Return (X, Y) of the center of cell containing provided text 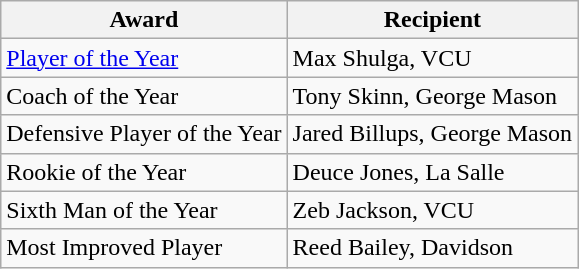
Award (144, 20)
Jared Billups, George Mason (432, 134)
Rookie of the Year (144, 172)
Sixth Man of the Year (144, 210)
Zeb Jackson, VCU (432, 210)
Coach of the Year (144, 96)
Player of the Year (144, 58)
Reed Bailey, Davidson (432, 248)
Deuce Jones, La Salle (432, 172)
Recipient (432, 20)
Tony Skinn, George Mason (432, 96)
Max Shulga, VCU (432, 58)
Most Improved Player (144, 248)
Defensive Player of the Year (144, 134)
